Search for the cell housing the specified text and yield its (X, Y) center coordinate. 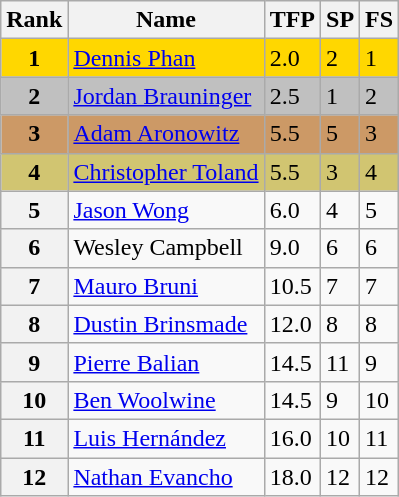
FS (380, 20)
9.0 (292, 248)
16.0 (292, 438)
2.0 (292, 58)
2.5 (292, 96)
Wesley Campbell (166, 248)
Nathan Evancho (166, 477)
12.0 (292, 324)
Pierre Balian (166, 362)
Jordan Brauninger (166, 96)
SP (340, 20)
Luis Hernández (166, 438)
Dennis Phan (166, 58)
6.0 (292, 210)
Mauro Bruni (166, 286)
Adam Aronowitz (166, 134)
Dustin Brinsmade (166, 324)
Rank (34, 20)
TFP (292, 20)
18.0 (292, 477)
Christopher Toland (166, 172)
Name (166, 20)
Ben Woolwine (166, 400)
10.5 (292, 286)
Jason Wong (166, 210)
